Determine the (X, Y) coordinate at the center of the cell enclosing the given text.  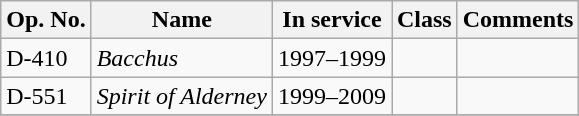
In service (332, 20)
D-410 (46, 58)
Bacchus (182, 58)
1999–2009 (332, 96)
Op. No. (46, 20)
Name (182, 20)
D-551 (46, 96)
Comments (518, 20)
Spirit of Alderney (182, 96)
1997–1999 (332, 58)
Class (425, 20)
